From the cell containing the given text, extract its center point as (X, Y) coordinate. 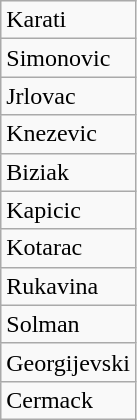
Biziak (68, 172)
Simonovic (68, 58)
Cermack (68, 400)
Karati (68, 20)
Solman (68, 324)
Jrlovac (68, 96)
Kapicic (68, 210)
Kotarac (68, 248)
Georgijevski (68, 362)
Knezevic (68, 134)
Rukavina (68, 286)
